Determine the [x, y] coordinate at the center of the cell enclosing the given text.  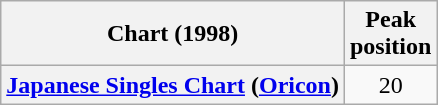
Peakposition [390, 34]
20 [390, 85]
Chart (1998) [173, 34]
Japanese Singles Chart (Oricon) [173, 85]
